Provide the (X, Y) coordinate of the cell's center where the given text is located.  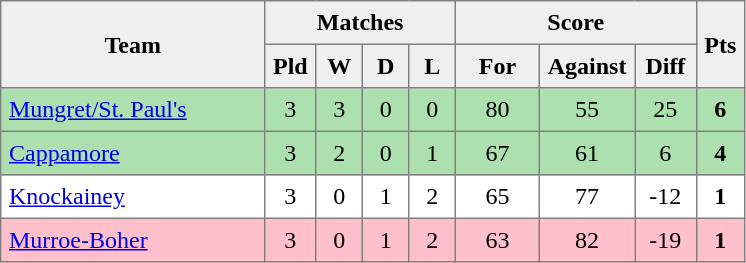
Cappamore (133, 153)
25 (666, 110)
Murroe-Boher (133, 240)
4 (720, 153)
W (339, 66)
L (432, 66)
-19 (666, 240)
61 (586, 153)
Matches (360, 23)
82 (586, 240)
Pts (720, 44)
Score (576, 23)
Against (586, 66)
80 (497, 110)
67 (497, 153)
Team (133, 44)
Mungret/St. Paul's (133, 110)
63 (497, 240)
65 (497, 197)
For (497, 66)
55 (586, 110)
D (385, 66)
Knockainey (133, 197)
Diff (666, 66)
Pld (290, 66)
-12 (666, 197)
77 (586, 197)
